For the text-containing cell, return its midpoint in [x, y] coordinate format. 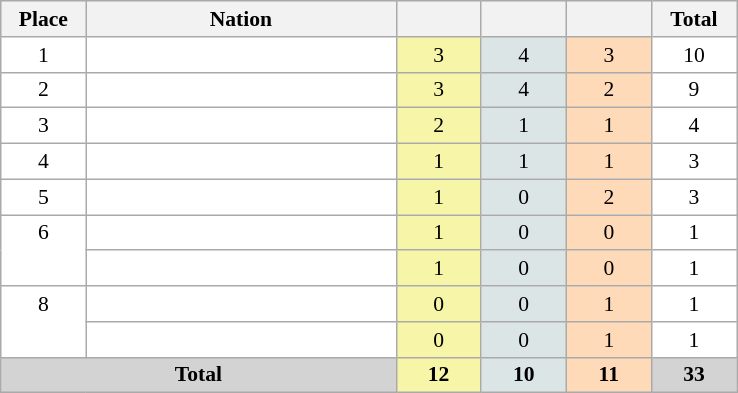
8 [44, 322]
12 [438, 375]
11 [608, 375]
6 [44, 250]
Nation [241, 19]
Place [44, 19]
33 [694, 375]
5 [44, 197]
9 [694, 90]
